Capture the cell that displays the provided text and extract its (X, Y) central coordinate. 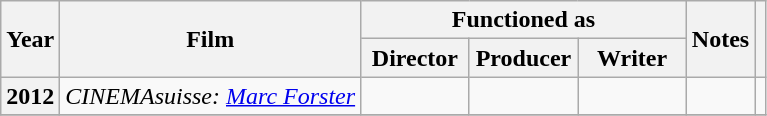
Producer (524, 58)
Writer (632, 58)
Film (210, 39)
Year (30, 39)
2012 (30, 96)
Notes (720, 39)
Director (416, 58)
CINEMAsuisse: Marc Forster (210, 96)
Functioned as (524, 20)
